Extract the (X, Y) coordinate from the center of the cell holding the provided text.  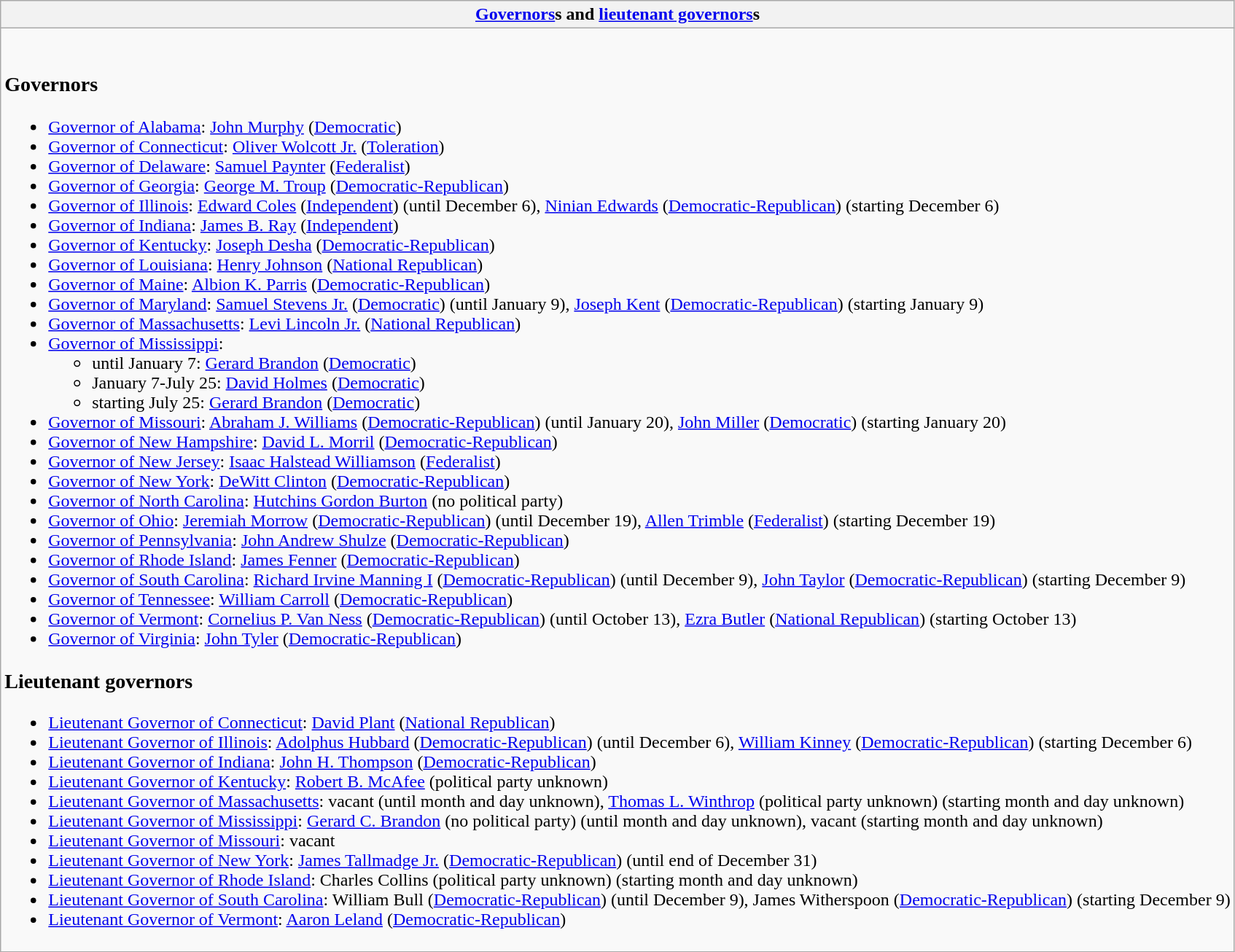
Governorss and lieutenant governorss (617, 15)
